Detect which cell encompasses the target text, then output its (x, y) center coordinate. 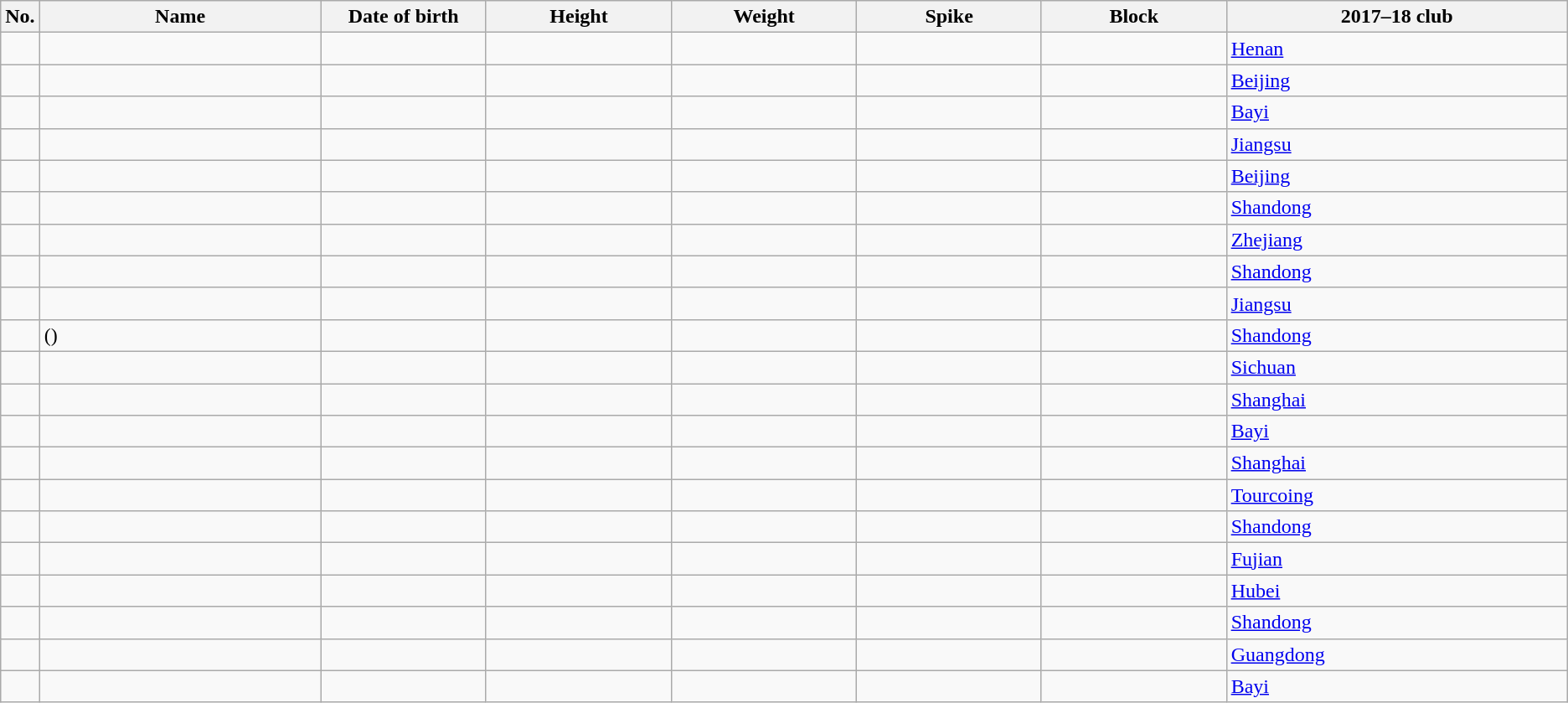
Height (578, 17)
Guangdong (1397, 654)
Henan (1397, 49)
Block (1134, 17)
Fujian (1397, 559)
No. (20, 17)
Weight (764, 17)
Spike (950, 17)
Hubei (1397, 591)
Tourcoing (1397, 495)
Sichuan (1397, 367)
Date of birth (404, 17)
Name (180, 17)
2017–18 club (1397, 17)
Zhejiang (1397, 240)
() (180, 335)
